From the cell containing the given text, extract its center point as (x, y) coordinate. 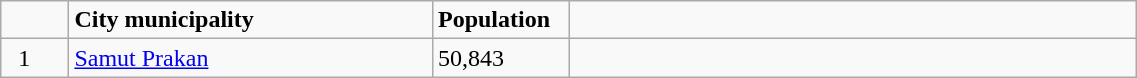
1 (35, 58)
Samut Prakan (251, 58)
Population (500, 20)
50,843 (500, 58)
City municipality (251, 20)
